Pinpoint the cell where the given text exists, returning its (X, Y) midpoint coordinate. 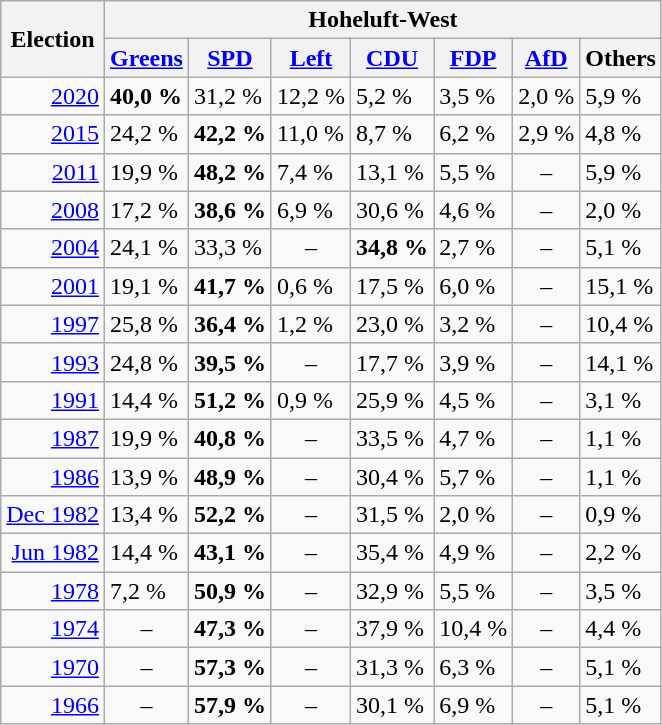
35,4 % (392, 553)
14,1 % (621, 362)
0,6 % (310, 286)
2,2 % (621, 553)
5,2 % (392, 96)
7,2 % (146, 591)
42,2 % (230, 134)
Left (310, 58)
41,7 % (230, 286)
17,2 % (146, 210)
4,6 % (474, 210)
CDU (392, 58)
1991 (53, 400)
6,0 % (474, 286)
37,9 % (392, 629)
2,7 % (474, 248)
48,2 % (230, 172)
AfD (546, 58)
3,9 % (474, 362)
40,8 % (230, 438)
1987 (53, 438)
Others (621, 58)
FDP (474, 58)
Greens (146, 58)
4,7 % (474, 438)
40,0 % (146, 96)
Hoheluft-West (382, 20)
6,2 % (474, 134)
13,4 % (146, 515)
30,4 % (392, 477)
Election (53, 39)
32,9 % (392, 591)
Dec 1982 (53, 515)
30,1 % (392, 705)
23,0 % (392, 324)
1986 (53, 477)
1974 (53, 629)
SPD (230, 58)
36,4 % (230, 324)
48,9 % (230, 477)
2020 (53, 96)
1993 (53, 362)
33,3 % (230, 248)
3,2 % (474, 324)
2,9 % (546, 134)
24,1 % (146, 248)
2004 (53, 248)
38,6 % (230, 210)
31,2 % (230, 96)
30,6 % (392, 210)
5,7 % (474, 477)
2001 (53, 286)
24,2 % (146, 134)
51,2 % (230, 400)
57,9 % (230, 705)
8,7 % (392, 134)
52,2 % (230, 515)
11,0 % (310, 134)
6,3 % (474, 667)
3,1 % (621, 400)
34,8 % (392, 248)
39,5 % (230, 362)
1966 (53, 705)
12,2 % (310, 96)
50,9 % (230, 591)
13,1 % (392, 172)
1,2 % (310, 324)
31,5 % (392, 515)
2008 (53, 210)
57,3 % (230, 667)
4,8 % (621, 134)
43,1 % (230, 553)
4,5 % (474, 400)
1997 (53, 324)
2015 (53, 134)
7,4 % (310, 172)
19,1 % (146, 286)
13,9 % (146, 477)
15,1 % (621, 286)
17,5 % (392, 286)
4,9 % (474, 553)
25,9 % (392, 400)
Jun 1982 (53, 553)
17,7 % (392, 362)
24,8 % (146, 362)
47,3 % (230, 629)
1970 (53, 667)
31,3 % (392, 667)
2011 (53, 172)
1978 (53, 591)
25,8 % (146, 324)
4,4 % (621, 629)
33,5 % (392, 438)
